Capture the cell that displays the provided text and extract its [X, Y] central coordinate. 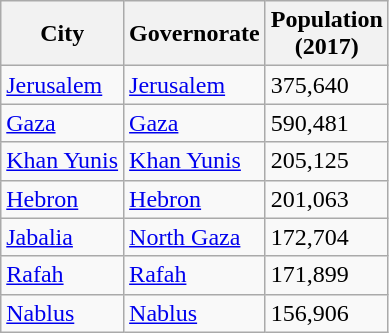
North Gaza [195, 237]
City [62, 34]
Population(2017) [326, 34]
590,481 [326, 123]
375,640 [326, 85]
Governorate [195, 34]
172,704 [326, 237]
156,906 [326, 313]
Jabalia [62, 237]
201,063 [326, 199]
205,125 [326, 161]
171,899 [326, 275]
